Output the (X, Y) coordinate of the center of the cell containing the given text.  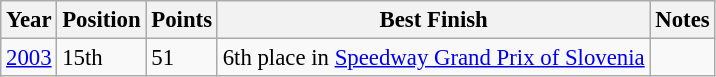
2003 (29, 58)
Notes (682, 20)
Best Finish (434, 20)
51 (182, 58)
Position (102, 20)
15th (102, 58)
6th place in Speedway Grand Prix of Slovenia (434, 58)
Year (29, 20)
Points (182, 20)
